Determine the [X, Y] coordinate at the center of the cell enclosing the given text.  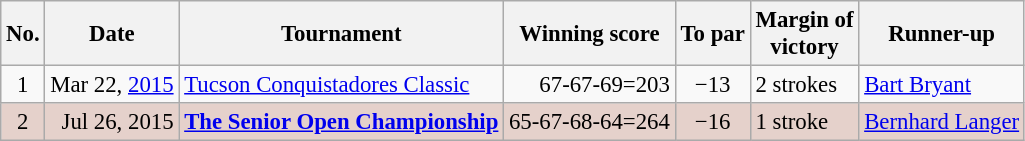
2 [23, 122]
67-67-69=203 [590, 85]
Mar 22, 2015 [112, 85]
Tournament [342, 34]
1 [23, 85]
Tucson Conquistadores Classic [342, 85]
Jul 26, 2015 [112, 122]
Margin ofvictory [804, 34]
−16 [712, 122]
2 strokes [804, 85]
1 stroke [804, 122]
Bernhard Langer [942, 122]
65-67-68-64=264 [590, 122]
Runner-up [942, 34]
Winning score [590, 34]
Date [112, 34]
The Senior Open Championship [342, 122]
−13 [712, 85]
Bart Bryant [942, 85]
No. [23, 34]
To par [712, 34]
